Find where the given text appears and provide that cell's center as [X, Y] coordinate. 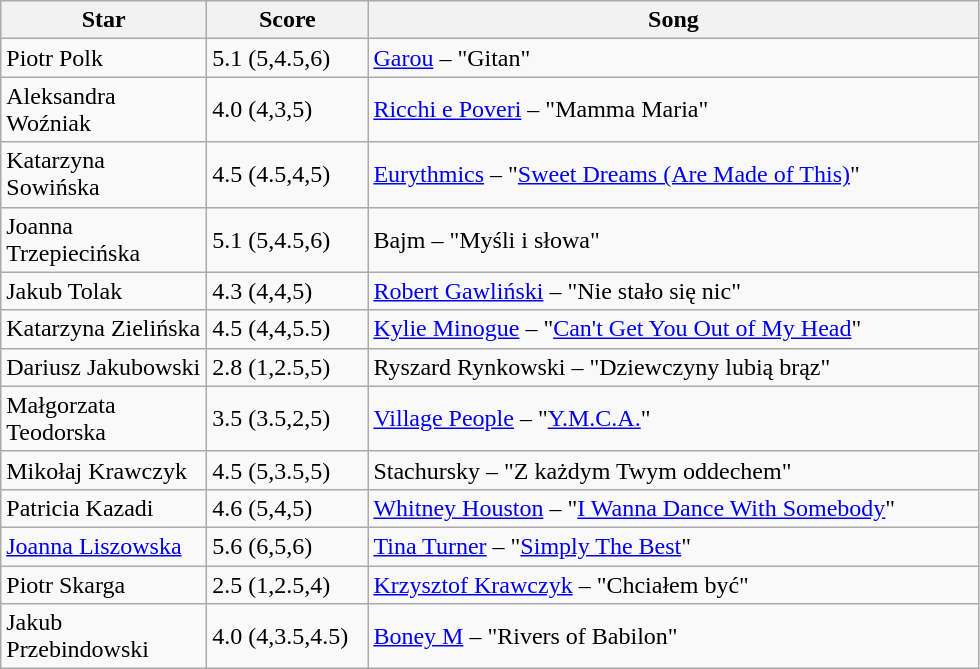
Garou – "Gitan" [674, 58]
Katarzyna Zielińska [104, 329]
4.5 (4,4,5.5) [288, 329]
Jakub Przebindowski [104, 636]
2.5 (1,2.5,4) [288, 585]
Jakub Tolak [104, 291]
Song [674, 20]
Piotr Skarga [104, 585]
Score [288, 20]
Patricia Kazadi [104, 508]
4.3 (4,4,5) [288, 291]
Dariusz Jakubowski [104, 367]
Ryszard Rynkowski – "Dziewczyny lubią brąz" [674, 367]
Boney M – "Rivers of Babilon" [674, 636]
Tina Turner – "Simply The Best" [674, 546]
Krzysztof Krawczyk – "Chciałem być" [674, 585]
Kylie Minogue – "Can't Get You Out of My Head" [674, 329]
Katarzyna Sowińska [104, 174]
4.5 (5,3.5,5) [288, 470]
Village People – "Y.M.C.A." [674, 418]
Joanna Trzepiecińska [104, 240]
Ricchi e Poveri – "Mamma Maria" [674, 110]
5.6 (6,5,6) [288, 546]
4.6 (5,4,5) [288, 508]
Robert Gawliński – "Nie stało się nic" [674, 291]
Bajm – "Myśli i słowa" [674, 240]
Piotr Polk [104, 58]
Stachursky – "Z każdym Twym oddechem" [674, 470]
4.0 (4,3.5,4.5) [288, 636]
Eurythmics – "Sweet Dreams (Are Made of This)" [674, 174]
4.5 (4.5,4,5) [288, 174]
2.8 (1,2.5,5) [288, 367]
3.5 (3.5,2,5) [288, 418]
Star [104, 20]
Whitney Houston – "I Wanna Dance With Somebody" [674, 508]
Małgorzata Teodorska [104, 418]
Mikołaj Krawczyk [104, 470]
Joanna Liszowska [104, 546]
Aleksandra Woźniak [104, 110]
4.0 (4,3,5) [288, 110]
